Locate the cell with the specified text and output its [X, Y] center coordinate. 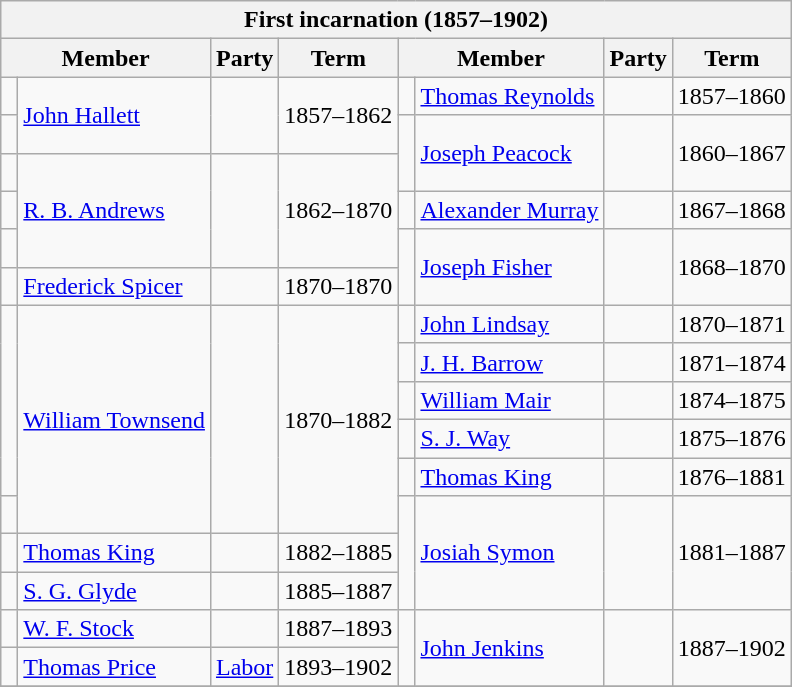
1870–1870 [338, 286]
1870–1871 [732, 324]
1870–1882 [338, 419]
J. H. Barrow [510, 362]
R. B. Andrews [114, 210]
Joseph Peacock [510, 153]
1876–1881 [732, 477]
Labor [244, 667]
1875–1876 [732, 438]
1887–1902 [732, 648]
1868–1870 [732, 267]
Thomas Reynolds [510, 96]
S. G. Glyde [114, 591]
John Lindsay [510, 324]
Joseph Fisher [510, 267]
1857–1860 [732, 96]
First incarnation (1857–1902) [396, 20]
1862–1870 [338, 210]
William Townsend [114, 419]
Josiah Symon [510, 553]
W. F. Stock [114, 629]
S. J. Way [510, 438]
Alexander Murray [510, 210]
1887–1893 [338, 629]
Thomas Price [114, 667]
1881–1887 [732, 553]
1867–1868 [732, 210]
Frederick Spicer [114, 286]
1857–1862 [338, 115]
1871–1874 [732, 362]
1874–1875 [732, 400]
1893–1902 [338, 667]
John Hallett [114, 115]
William Mair [510, 400]
John Jenkins [510, 648]
1860–1867 [732, 153]
1882–1885 [338, 553]
1885–1887 [338, 591]
